Locate the cell with the specified text and output its (x, y) center coordinate. 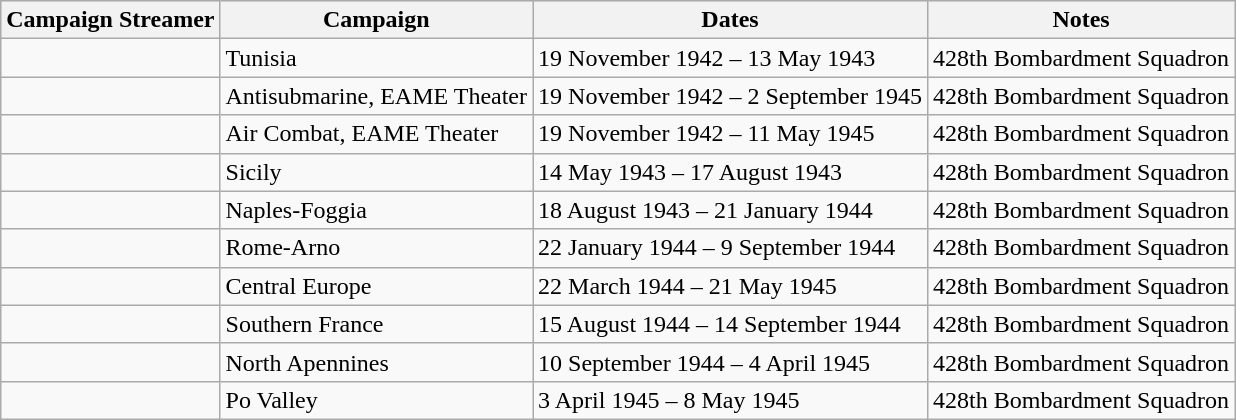
18 August 1943 – 21 January 1944 (730, 210)
19 November 1942 – 11 May 1945 (730, 134)
Rome-Arno (376, 248)
Notes (1082, 20)
Dates (730, 20)
Antisubmarine, EAME Theater (376, 96)
Sicily (376, 172)
15 August 1944 – 14 September 1944 (730, 324)
Campaign (376, 20)
14 May 1943 – 17 August 1943 (730, 172)
22 January 1944 – 9 September 1944 (730, 248)
19 November 1942 – 2 September 1945 (730, 96)
19 November 1942 – 13 May 1943 (730, 58)
Air Combat, EAME Theater (376, 134)
North Apennines (376, 362)
Campaign Streamer (110, 20)
Naples-Foggia (376, 210)
Southern France (376, 324)
Po Valley (376, 400)
Tunisia (376, 58)
3 April 1945 – 8 May 1945 (730, 400)
22 March 1944 – 21 May 1945 (730, 286)
Central Europe (376, 286)
10 September 1944 – 4 April 1945 (730, 362)
